Determine the (x, y) coordinate at the center of the cell enclosing the given text.  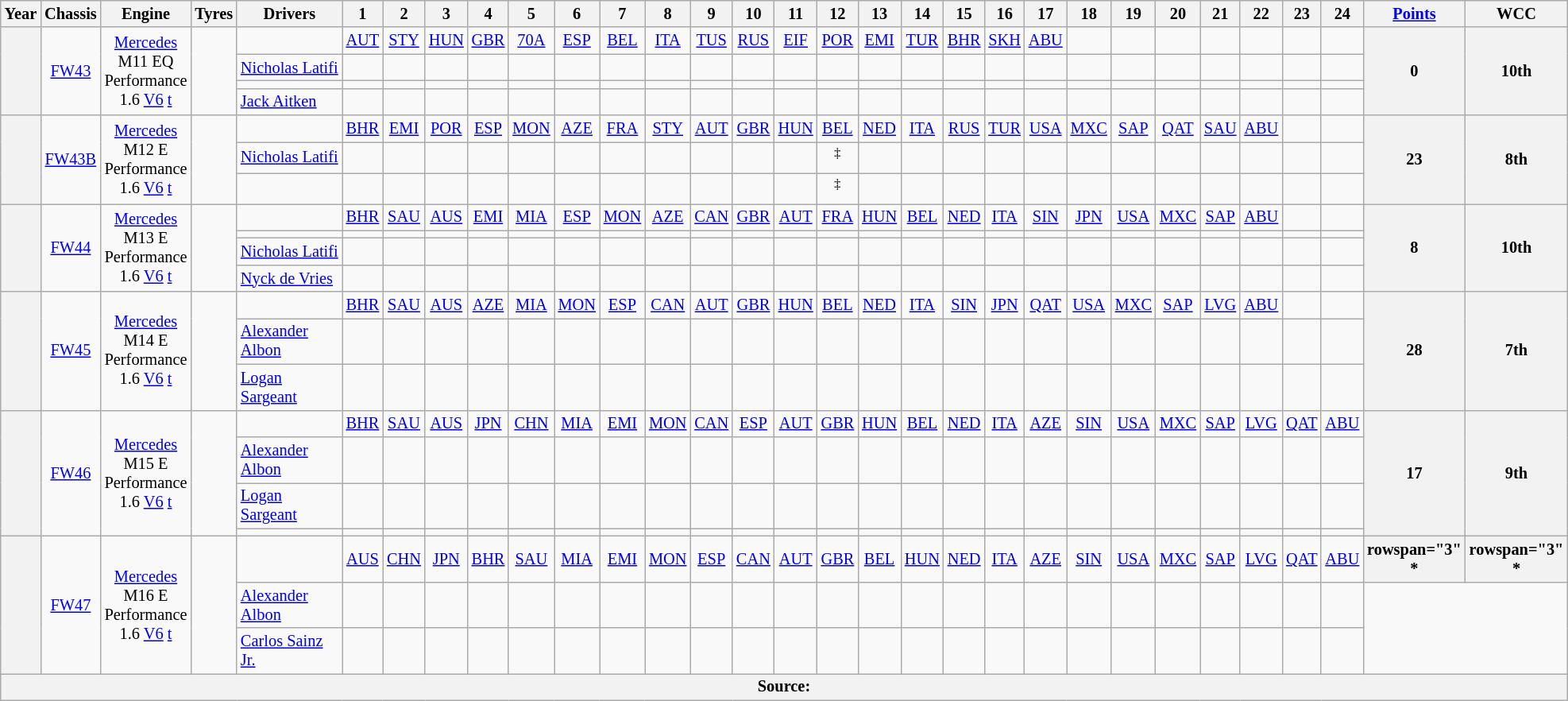
11 (796, 14)
7th (1517, 351)
19 (1134, 14)
21 (1220, 14)
9 (712, 14)
22 (1261, 14)
28 (1414, 351)
2 (404, 14)
FW45 (70, 351)
Chassis (70, 14)
TUS (712, 41)
Mercedes M16 E Performance 1.6 V6 t (146, 604)
20 (1178, 14)
0 (1414, 72)
10 (753, 14)
Engine (146, 14)
18 (1089, 14)
FW46 (70, 474)
Mercedes M13 E Performance 1.6 V6 t (146, 248)
Mercedes M11 EQ Performance 1.6 V6 t (146, 72)
14 (922, 14)
3 (446, 14)
8th (1517, 160)
9th (1517, 474)
15 (964, 14)
12 (838, 14)
70A (531, 41)
Tyres (214, 14)
16 (1004, 14)
Mercedes M14 E Performance 1.6 V6 t (146, 351)
EIF (796, 41)
7 (623, 14)
Drivers (289, 14)
FW43 (70, 72)
FW43B (70, 160)
FW44 (70, 248)
5 (531, 14)
Mercedes M15 E Performance 1.6 V6 t (146, 474)
Jack Aitken (289, 102)
WCC (1517, 14)
Nyck de Vries (289, 278)
SKH (1004, 41)
FW47 (70, 604)
24 (1342, 14)
1 (363, 14)
4 (489, 14)
Source: (784, 687)
6 (577, 14)
13 (879, 14)
Points (1414, 14)
Year (21, 14)
Mercedes M12 E Performance 1.6 V6 t (146, 160)
Carlos Sainz Jr. (289, 651)
